Determine the [X, Y] coordinate at the center of the cell enclosing the given text.  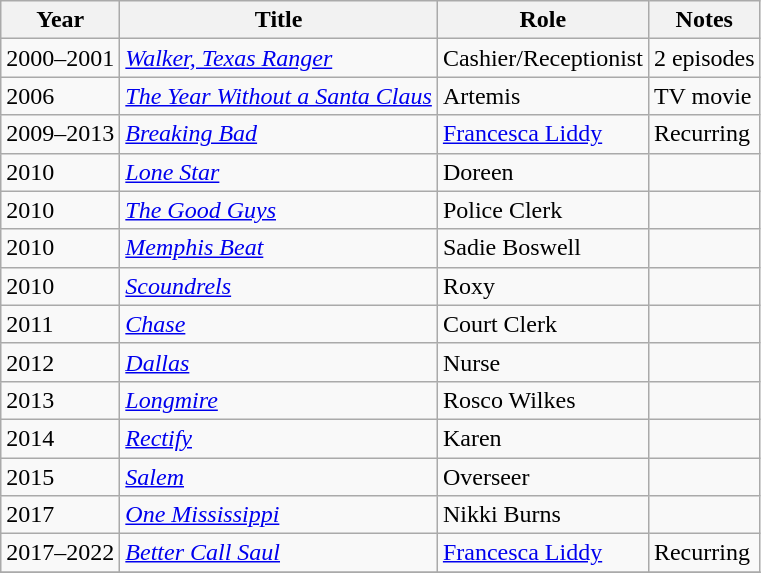
Court Clerk [542, 324]
2000–2001 [60, 58]
Police Clerk [542, 210]
Chase [279, 324]
Doreen [542, 172]
2014 [60, 438]
Scoundrels [279, 286]
2 episodes [704, 58]
Cashier/Receptionist [542, 58]
One Mississippi [279, 515]
TV movie [704, 96]
Title [279, 20]
2012 [60, 362]
Better Call Saul [279, 553]
Year [60, 20]
Dallas [279, 362]
Sadie Boswell [542, 248]
Nikki Burns [542, 515]
Rosco Wilkes [542, 400]
2017–2022 [60, 553]
The Year Without a Santa Claus [279, 96]
Notes [704, 20]
Rectify [279, 438]
Longmire [279, 400]
Walker, Texas Ranger [279, 58]
Breaking Bad [279, 134]
Roxy [542, 286]
2009–2013 [60, 134]
2011 [60, 324]
The Good Guys [279, 210]
Lone Star [279, 172]
2015 [60, 477]
Role [542, 20]
2017 [60, 515]
2013 [60, 400]
Karen [542, 438]
Artemis [542, 96]
Overseer [542, 477]
Nurse [542, 362]
2006 [60, 96]
Memphis Beat [279, 248]
Salem [279, 477]
